From the cell containing the given text, extract its center point as [X, Y] coordinate. 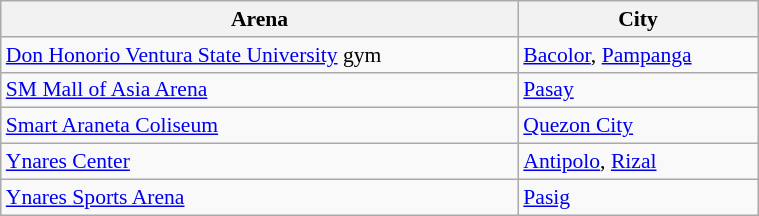
Quezon City [638, 126]
Antipolo, Rizal [638, 162]
Pasig [638, 197]
SM Mall of Asia Arena [260, 90]
Smart Araneta Coliseum [260, 126]
Bacolor, Pampanga [638, 55]
Pasay [638, 90]
Ynares Center [260, 162]
City [638, 19]
Don Honorio Ventura State University gym [260, 55]
Ynares Sports Arena [260, 197]
Arena [260, 19]
